Detect which cell encompasses the target text, then output its (X, Y) center coordinate. 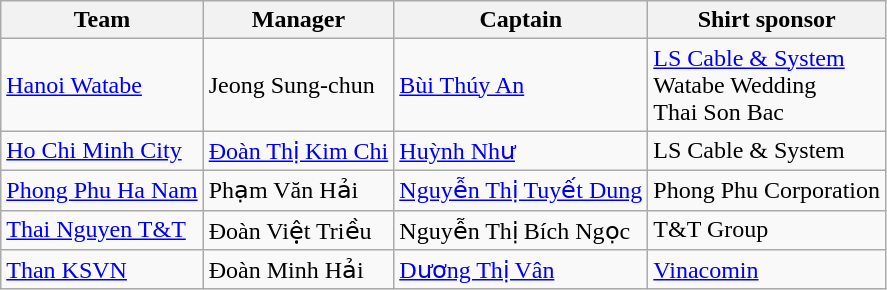
Team (102, 20)
Phạm Văn Hải (298, 190)
LS Cable & System (767, 151)
Huỳnh Như (521, 151)
Dương Thị Vân (521, 270)
Nguyễn Thị Tuyết Dung (521, 190)
Thai Nguyen T&T (102, 230)
Shirt sponsor (767, 20)
Manager (298, 20)
Đoàn Thị Kim Chi (298, 151)
Vinacomin (767, 270)
Nguyễn Thị Bích Ngọc (521, 230)
Bùi Thúy An (521, 85)
Đoàn Việt Triều (298, 230)
Ho Chi Minh City (102, 151)
Hanoi Watabe (102, 85)
Than KSVN (102, 270)
Đoàn Minh Hải (298, 270)
LS Cable & SystemWatabe WeddingThai Son Bac (767, 85)
Jeong Sung-chun (298, 85)
T&T Group (767, 230)
Phong Phu Ha Nam (102, 190)
Phong Phu Corporation (767, 190)
Captain (521, 20)
